Determine the [X, Y] coordinate at the center of the cell enclosing the given text.  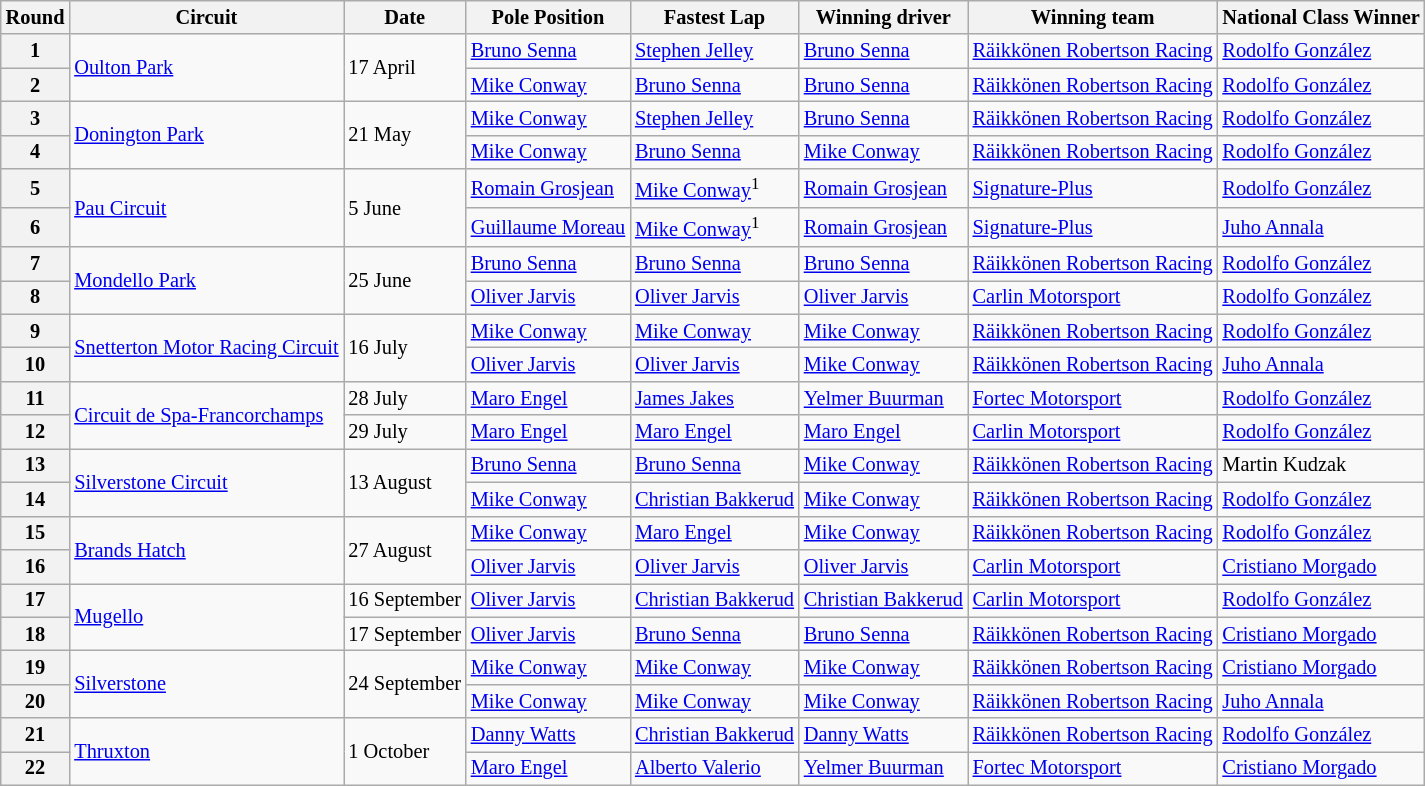
Round [36, 17]
9 [36, 331]
14 [36, 499]
Pau Circuit [206, 208]
Alberto Valerio [714, 768]
Winning team [1093, 17]
5 June [405, 208]
13 [36, 465]
20 [36, 701]
Winning driver [884, 17]
11 [36, 398]
21 [36, 735]
Oulton Park [206, 68]
17 [36, 600]
10 [36, 365]
Silverstone Circuit [206, 482]
1 October [405, 752]
1 [36, 51]
15 [36, 533]
13 August [405, 482]
Thruxton [206, 752]
18 [36, 634]
19 [36, 667]
24 September [405, 684]
8 [36, 297]
16 September [405, 600]
3 [36, 118]
7 [36, 264]
2 [36, 85]
6 [36, 228]
16 [36, 566]
4 [36, 152]
16 July [405, 348]
Snetterton Motor Racing Circuit [206, 348]
21 May [405, 134]
Brands Hatch [206, 550]
Mondello Park [206, 280]
25 June [405, 280]
22 [36, 768]
Martin Kudzak [1320, 465]
17 April [405, 68]
Circuit [206, 17]
Fastest Lap [714, 17]
5 [36, 188]
Date [405, 17]
Silverstone [206, 684]
Pole Position [548, 17]
12 [36, 432]
Guillaume Moreau [548, 228]
27 August [405, 550]
National Class Winner [1320, 17]
28 July [405, 398]
Circuit de Spa-Francorchamps [206, 414]
Mugello [206, 616]
James Jakes [714, 398]
17 September [405, 634]
29 July [405, 432]
Donington Park [206, 134]
